Extract the [X, Y] coordinate from the center of the cell holding the provided text.  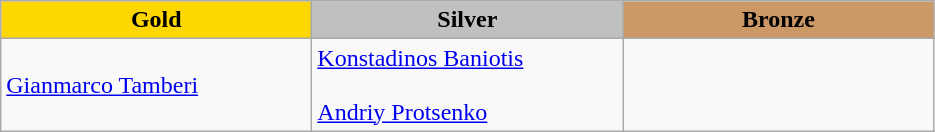
Gold [156, 20]
Bronze [778, 20]
Gianmarco Tamberi [156, 85]
Konstadinos BaniotisAndriy Protsenko [468, 85]
Silver [468, 20]
